For the text-containing cell, return its midpoint in [x, y] coordinate format. 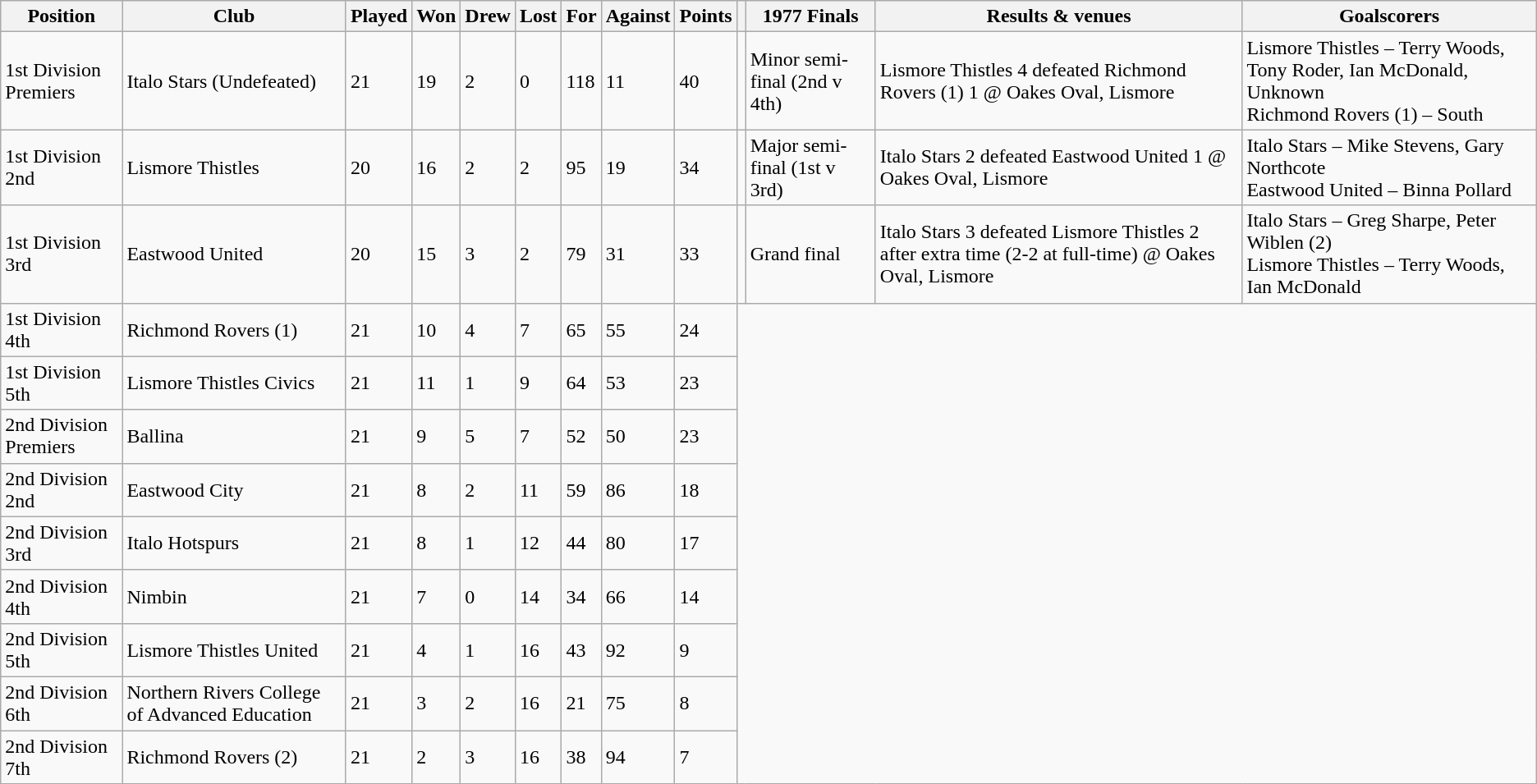
1977 Finals [810, 16]
31 [638, 254]
43 [581, 650]
2nd Division 4th [62, 596]
Italo Hotspurs [235, 543]
1st Division 4th [62, 330]
Won [437, 16]
17 [706, 543]
Eastwood City [235, 489]
For [581, 16]
1st Division Premiers [62, 80]
53 [638, 383]
Points [706, 16]
1st Division 3rd [62, 254]
55 [638, 330]
44 [581, 543]
Position [62, 16]
Northern Rivers College of Advanced Education [235, 703]
Lismore Thistles Civics [235, 383]
12 [538, 543]
Italo Stars (Undefeated) [235, 80]
118 [581, 80]
Eastwood United [235, 254]
2nd Division 7th [62, 757]
33 [706, 254]
Goalscorers [1389, 16]
2nd Division 6th [62, 703]
Italo Stars 3 defeated Lismore Thistles 2 after extra time (2-2 at full-time) @ Oakes Oval, Lismore [1059, 254]
Lismore Thistles United [235, 650]
65 [581, 330]
1st Division 5th [62, 383]
5 [488, 437]
86 [638, 489]
66 [638, 596]
92 [638, 650]
59 [581, 489]
Results & venues [1059, 16]
18 [706, 489]
Italo Stars 2 defeated Eastwood United 1 @ Oakes Oval, Lismore [1059, 167]
40 [706, 80]
75 [638, 703]
94 [638, 757]
2nd Division Premiers [62, 437]
Lismore Thistles [235, 167]
1st Division 2nd [62, 167]
38 [581, 757]
Lismore Thistles 4 defeated Richmond Rovers (1) 1 @ Oakes Oval, Lismore [1059, 80]
Nimbin [235, 596]
2nd Division 5th [62, 650]
Grand final [810, 254]
Drew [488, 16]
Club [235, 16]
24 [706, 330]
50 [638, 437]
Lismore Thistles – Terry Woods, Tony Roder, Ian McDonald, UnknownRichmond Rovers (1) – South [1389, 80]
Italo Stars – Greg Sharpe, Peter Wiblen (2)Lismore Thistles – Terry Woods, Ian McDonald [1389, 254]
Major semi-final (1st v 3rd) [810, 167]
52 [581, 437]
64 [581, 383]
Lost [538, 16]
2nd Division 2nd [62, 489]
2nd Division 3rd [62, 543]
Played [379, 16]
Against [638, 16]
10 [437, 330]
Minor semi-final (2nd v 4th) [810, 80]
80 [638, 543]
Ballina [235, 437]
Richmond Rovers (2) [235, 757]
Richmond Rovers (1) [235, 330]
15 [437, 254]
95 [581, 167]
Italo Stars – Mike Stevens, Gary NorthcoteEastwood United – Binna Pollard [1389, 167]
79 [581, 254]
